From the cell containing the given text, extract its center point as [X, Y] coordinate. 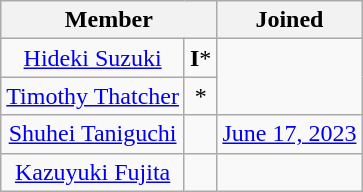
Timothy Thatcher [93, 96]
Shuhei Taniguchi [93, 134]
June 17, 2023 [290, 134]
Member [109, 20]
I* [200, 58]
Hideki Suzuki [93, 58]
Kazuyuki Fujita [93, 172]
Joined [290, 20]
* [200, 96]
